Locate the cell with the specified text and output its (x, y) center coordinate. 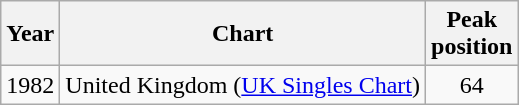
64 (472, 85)
Year (30, 34)
Chart (243, 34)
1982 (30, 85)
United Kingdom (UK Singles Chart) (243, 85)
Peakposition (472, 34)
